Locate the cell with the specified text and output its (x, y) center coordinate. 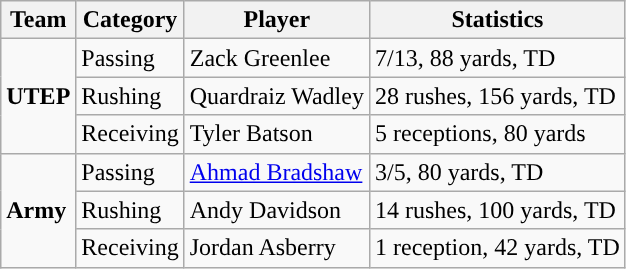
14 rushes, 100 yards, TD (497, 210)
Ahmad Bradshaw (276, 172)
Andy Davidson (276, 210)
7/13, 88 yards, TD (497, 58)
Statistics (497, 20)
Quardraiz Wadley (276, 96)
UTEP (38, 96)
Category (130, 20)
Tyler Batson (276, 134)
Player (276, 20)
1 reception, 42 yards, TD (497, 248)
Team (38, 20)
28 rushes, 156 yards, TD (497, 96)
3/5, 80 yards, TD (497, 172)
Jordan Asberry (276, 248)
5 receptions, 80 yards (497, 134)
Zack Greenlee (276, 58)
Army (38, 210)
